Scan for the cell matching the given text and deliver its [x, y] coordinate at center. 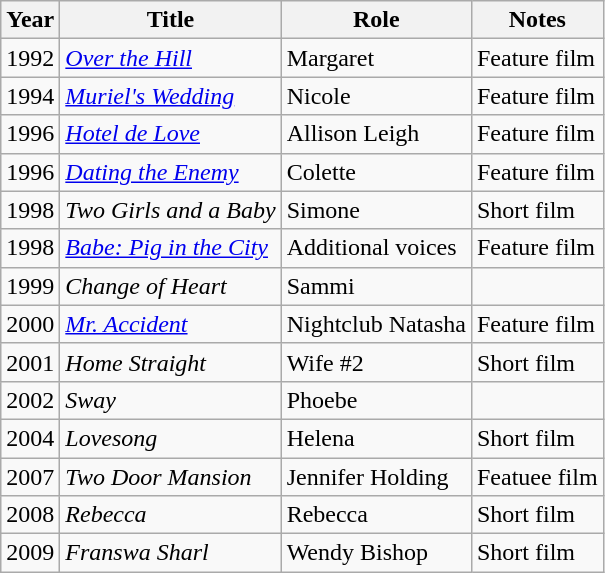
Nicole [376, 96]
Sway [170, 400]
Year [30, 20]
Title [170, 20]
Mr. Accident [170, 324]
Simone [376, 210]
2004 [30, 438]
2002 [30, 400]
Margaret [376, 58]
Change of Heart [170, 286]
Lovesong [170, 438]
2008 [30, 515]
Franswa Sharl [170, 553]
1992 [30, 58]
2001 [30, 362]
2007 [30, 477]
Two Door Mansion [170, 477]
Additional voices [376, 248]
1994 [30, 96]
Jennifer Holding [376, 477]
Hotel de Love [170, 134]
2009 [30, 553]
Dating the Enemy [170, 172]
Nightclub Natasha [376, 324]
1999 [30, 286]
Helena [376, 438]
Sammi [376, 286]
Home Straight [170, 362]
Wife #2 [376, 362]
Two Girls and a Baby [170, 210]
Notes [537, 20]
Wendy Bishop [376, 553]
Phoebe [376, 400]
Muriel's Wedding [170, 96]
Colette [376, 172]
2000 [30, 324]
Role [376, 20]
Allison Leigh [376, 134]
Over the Hill [170, 58]
Babe: Pig in the City [170, 248]
Featuee film [537, 477]
